Detect which cell encompasses the target text, then output its [X, Y] center coordinate. 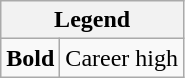
Bold [30, 58]
Career high [122, 58]
Legend [92, 20]
